Search for the cell housing the specified text and yield its (X, Y) center coordinate. 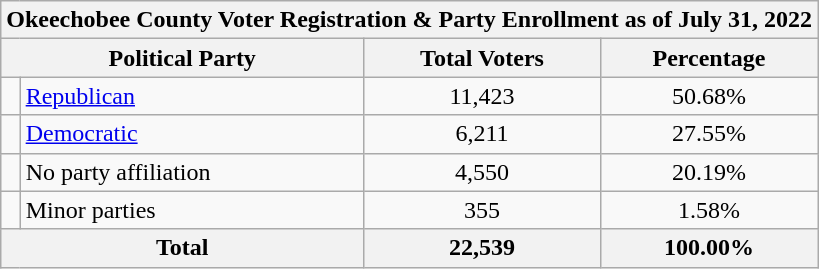
1.58% (708, 210)
22,539 (482, 248)
27.55% (708, 134)
Okeechobee County Voter Registration & Party Enrollment as of July 31, 2022 (410, 20)
Political Party (182, 58)
11,423 (482, 96)
Percentage (708, 58)
6,211 (482, 134)
50.68% (708, 96)
20.19% (708, 172)
4,550 (482, 172)
No party affiliation (192, 172)
355 (482, 210)
Democratic (192, 134)
Total (182, 248)
100.00% (708, 248)
Total Voters (482, 58)
Minor parties (192, 210)
Republican (192, 96)
